Output the [X, Y] coordinate of the center of the cell containing the given text.  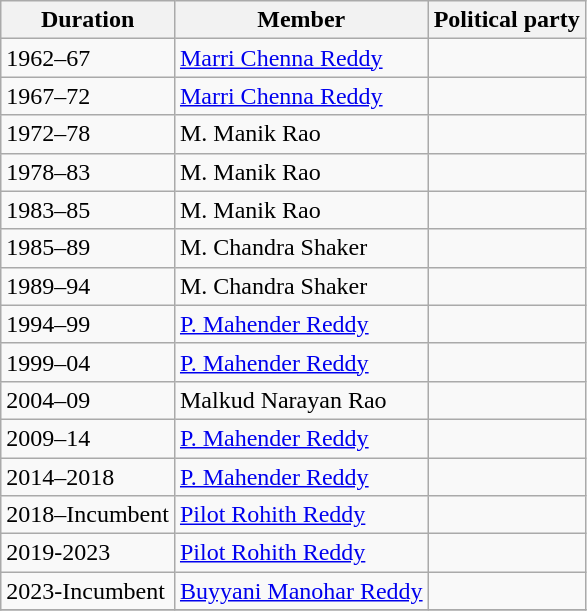
2004–09 [88, 400]
Political party [506, 20]
1983–85 [88, 210]
1962–67 [88, 58]
2009–14 [88, 438]
1994–99 [88, 324]
1985–89 [88, 248]
1999–04 [88, 362]
2023-Incumbent [88, 591]
2019-2023 [88, 553]
Malkud Narayan Rao [301, 400]
2018–Incumbent [88, 515]
1989–94 [88, 286]
Buyyani Manohar Reddy [301, 591]
1967–72 [88, 96]
Member [301, 20]
1972–78 [88, 134]
1978–83 [88, 172]
Duration [88, 20]
2014–2018 [88, 477]
